Find where the given text appears and provide that cell's center as [x, y] coordinate. 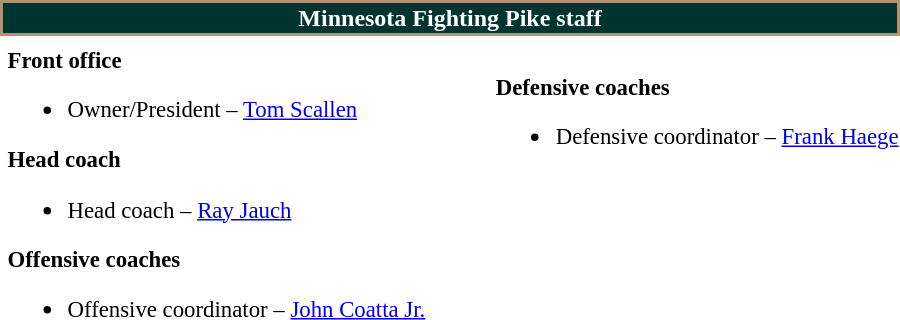
Minnesota Fighting Pike staff [450, 18]
